Locate the cell with the specified text and output its [x, y] center coordinate. 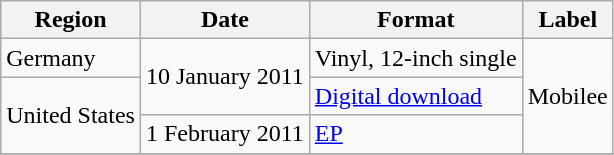
Germany [71, 58]
United States [71, 115]
Date [224, 20]
Region [71, 20]
EP [416, 134]
Label [568, 20]
Mobilee [568, 96]
10 January 2011 [224, 77]
Format [416, 20]
1 February 2011 [224, 134]
Digital download [416, 96]
Vinyl, 12-inch single [416, 58]
